Provide the (x, y) coordinate of the cell's center where the given text is located.  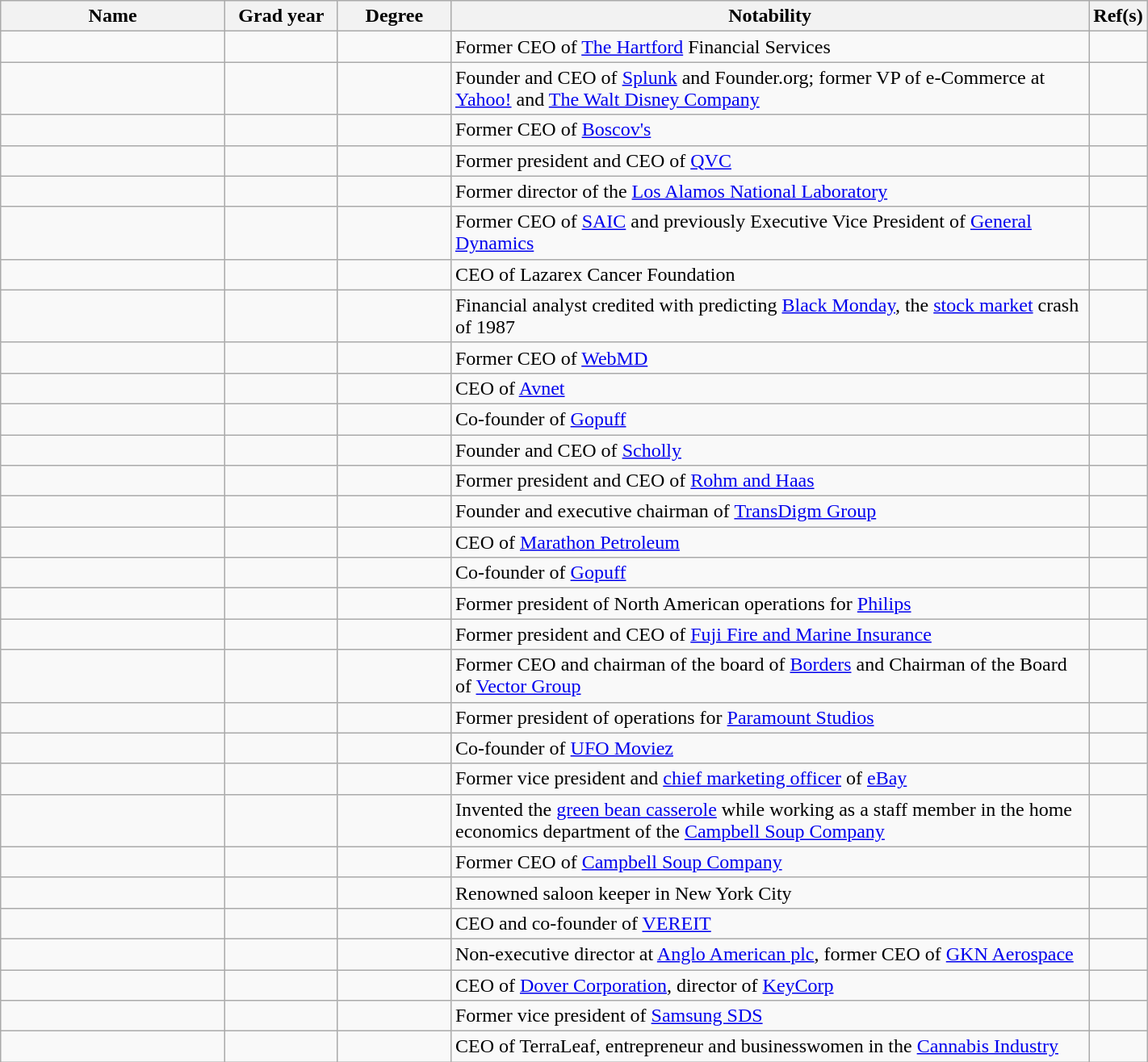
Co-founder of UFO Moviez (769, 748)
Invented the green bean casserole while working as a staff member in the home economics department of the Campbell Soup Company (769, 820)
Founder and executive chairman of TransDigm Group (769, 512)
Former CEO of SAIC and previously Executive Vice President of General Dynamics (769, 232)
Former president of operations for Paramount Studios (769, 717)
CEO of Marathon Petroleum (769, 542)
CEO of Lazarex Cancer Foundation (769, 274)
Former president and CEO of Rohm and Haas (769, 481)
Former CEO of WebMD (769, 357)
Grad year (281, 16)
Founder and CEO of Scholly (769, 449)
Non-executive director at Anglo American plc, former CEO of GKN Aerospace (769, 954)
Ref(s) (1118, 16)
CEO of Avnet (769, 388)
Former president of North American operations for Philips (769, 604)
Founder and CEO of Splunk and Founder.org; former VP of e-Commerce at Yahoo! and The Walt Disney Company (769, 89)
Former vice president and chief marketing officer of eBay (769, 779)
Renowned saloon keeper in New York City (769, 893)
CEO of TerraLeaf, entrepreneur and businesswomen in the Cannabis Industry (769, 1047)
Name (113, 16)
Degree (394, 16)
Former president and CEO of QVC (769, 161)
Former president and CEO of Fuji Fire and Marine Insurance (769, 634)
Notability (769, 16)
CEO of Dover Corporation, director of KeyCorp (769, 985)
CEO and co-founder of VEREIT (769, 923)
Former CEO and chairman of the board of Borders and Chairman of the Board of Vector Group (769, 676)
Financial analyst credited with predicting Black Monday, the stock market crash of 1987 (769, 316)
Former CEO of The Hartford Financial Services (769, 47)
Former CEO of Campbell Soup Company (769, 862)
Former vice president of Samsung SDS (769, 1016)
Former director of the Los Alamos National Laboratory (769, 191)
Former CEO of Boscov's (769, 130)
